Output the [X, Y] coordinate of the center of the cell containing the given text.  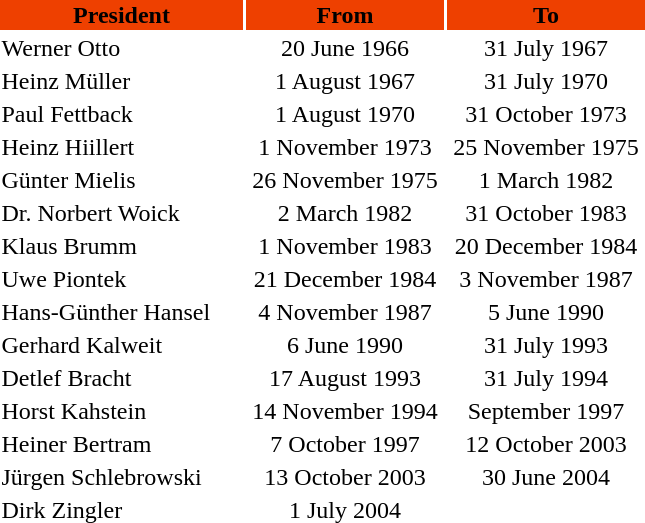
Klaus Brumm [122, 246]
30 June 2004 [546, 477]
31 July 1993 [546, 345]
20 June 1966 [345, 48]
To [546, 15]
Hans-Günther Hansel [122, 312]
7 October 1997 [345, 444]
1 March 1982 [546, 180]
President [122, 15]
26 November 1975 [345, 180]
Heinz Hiillert [122, 147]
3 November 1987 [546, 279]
Detlef Bracht [122, 378]
17 August 1993 [345, 378]
21 December 1984 [345, 279]
14 November 1994 [345, 411]
Paul Fettback [122, 114]
1 August 1967 [345, 81]
31 July 1967 [546, 48]
31 October 1983 [546, 213]
Dr. Norbert Woick [122, 213]
From [345, 15]
5 June 1990 [546, 312]
25 November 1975 [546, 147]
Jürgen Schlebrowski [122, 477]
4 November 1987 [345, 312]
1 November 1983 [345, 246]
2 March 1982 [345, 213]
Werner Otto [122, 48]
20 December 1984 [546, 246]
1 August 1970 [345, 114]
13 October 2003 [345, 477]
Günter Mielis [122, 180]
Gerhard Kalweit [122, 345]
1 November 1973 [345, 147]
Heinz Müller [122, 81]
Horst Kahstein [122, 411]
31 July 1970 [546, 81]
31 October 1973 [546, 114]
31 July 1994 [546, 378]
12 October 2003 [546, 444]
Uwe Piontek [122, 279]
6 June 1990 [345, 345]
September 1997 [546, 411]
Heiner Bertram [122, 444]
